Extract the [x, y] coordinate from the center of the cell holding the provided text.  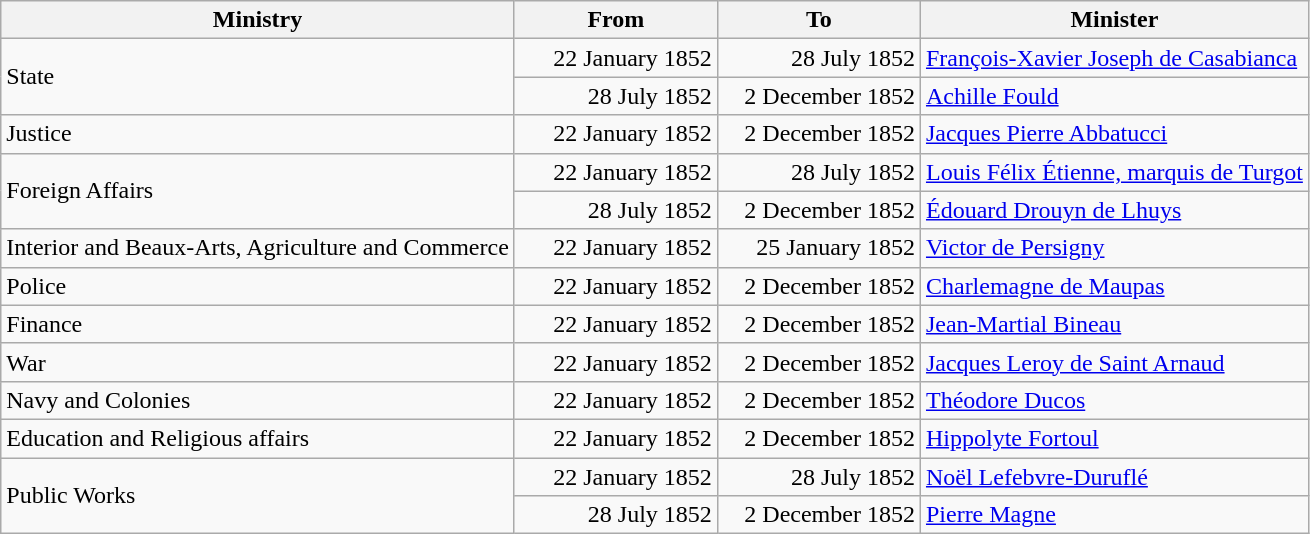
Charlemagne de Maupas [1114, 286]
Jacques Leroy de Saint Arnaud [1114, 362]
Interior and Beaux-Arts, Agriculture and Commerce [258, 248]
Foreign Affairs [258, 191]
25 January 1852 [818, 248]
Achille Fould [1114, 96]
Jean-Martial Bineau [1114, 324]
Navy and Colonies [258, 400]
Louis Félix Étienne, marquis de Turgot [1114, 172]
War [258, 362]
Finance [258, 324]
Pierre Magne [1114, 515]
François-Xavier Joseph de Casabianca [1114, 58]
Education and Religious affairs [258, 438]
Minister [1114, 20]
Justice [258, 134]
Hippolyte Fortoul [1114, 438]
To [818, 20]
Noël Lefebvre-Duruflé [1114, 477]
Victor de Persigny [1114, 248]
Ministry [258, 20]
Jacques Pierre Abbatucci [1114, 134]
Police [258, 286]
Public Works [258, 496]
State [258, 77]
Théodore Ducos [1114, 400]
Édouard Drouyn de Lhuys [1114, 210]
From [616, 20]
